Identify which cell holds the provided text, then report its (x, y) central coordinate. 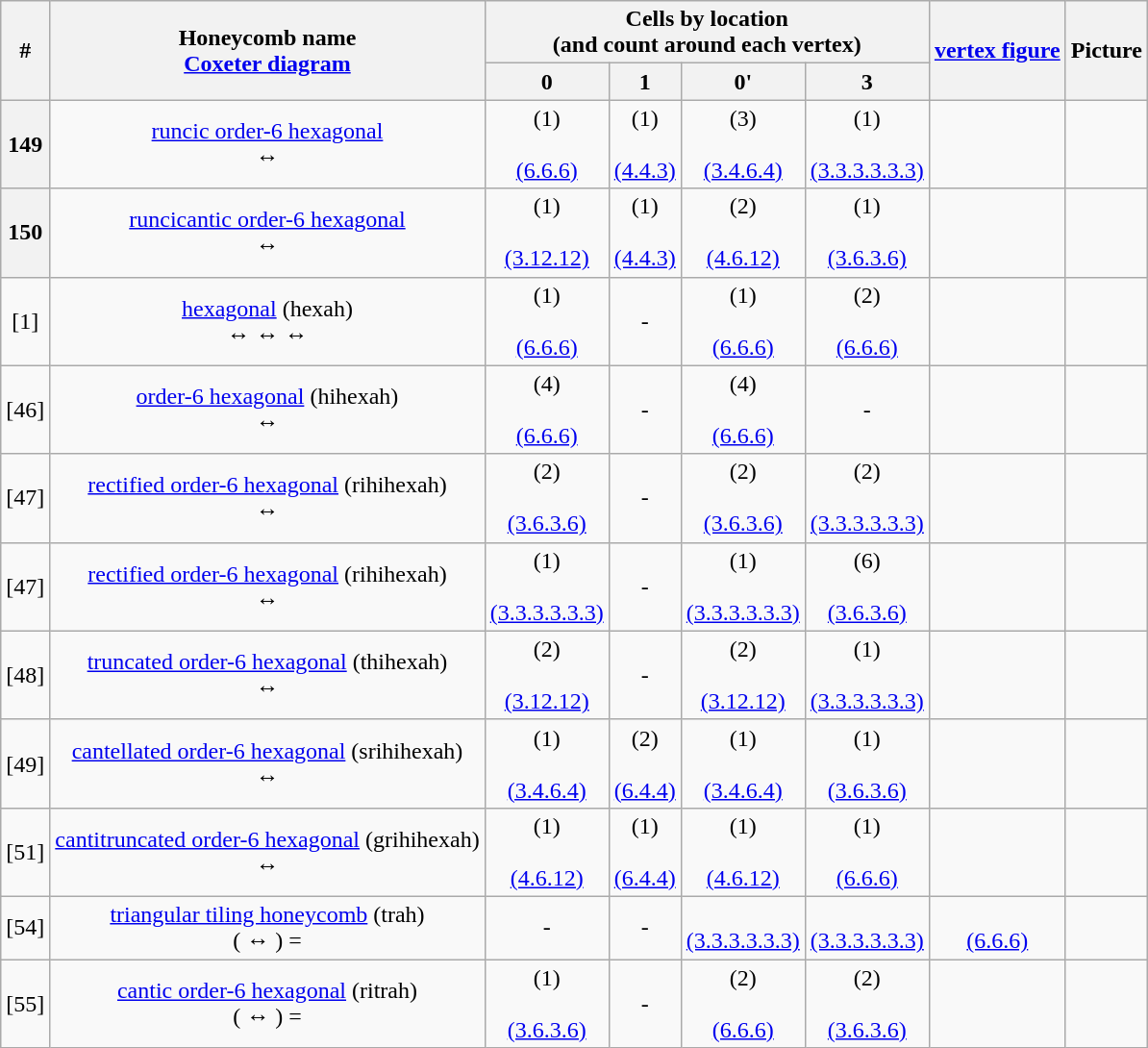
[46] (25, 410)
Honeycomb nameCoxeter diagram (267, 50)
hexagonal (hexah) ↔ ↔ ↔ (267, 321)
(6)(3.6.3.6) (867, 586)
[51] (25, 852)
0 (546, 82)
[49] (25, 763)
(6.6.6) (997, 927)
150 (25, 233)
(1)(6.4.4) (644, 852)
[1] (25, 321)
3 (867, 82)
order-6 hexagonal (hihexah) ↔ (267, 410)
[55] (25, 1004)
(2)(3.3.3.3.3.3) (867, 498)
triangular tiling honeycomb (trah)( ↔ ) = (267, 927)
Picture (1106, 50)
runcicantic order-6 hexagonal ↔ (267, 233)
[54] (25, 927)
Cells by location(and count around each vertex) (707, 33)
vertex figure (997, 50)
(3)(3.4.6.4) (742, 144)
truncated order-6 hexagonal (thihexah) ↔ (267, 675)
runcic order-6 hexagonal ↔ (267, 144)
# (25, 50)
[48] (25, 675)
cantellated order-6 hexagonal (srihihexah) ↔ (267, 763)
cantic order-6 hexagonal (ritrah)( ↔ ) = (267, 1004)
cantitruncated order-6 hexagonal (grihihexah) ↔ (267, 852)
(1)(3.12.12) (546, 233)
149 (25, 144)
0' (742, 82)
(2)(6.4.4) (644, 763)
1 (644, 82)
(2)(4.6.12) (742, 233)
